Provide the (X, Y) coordinate of the cell's center where the given text is located.  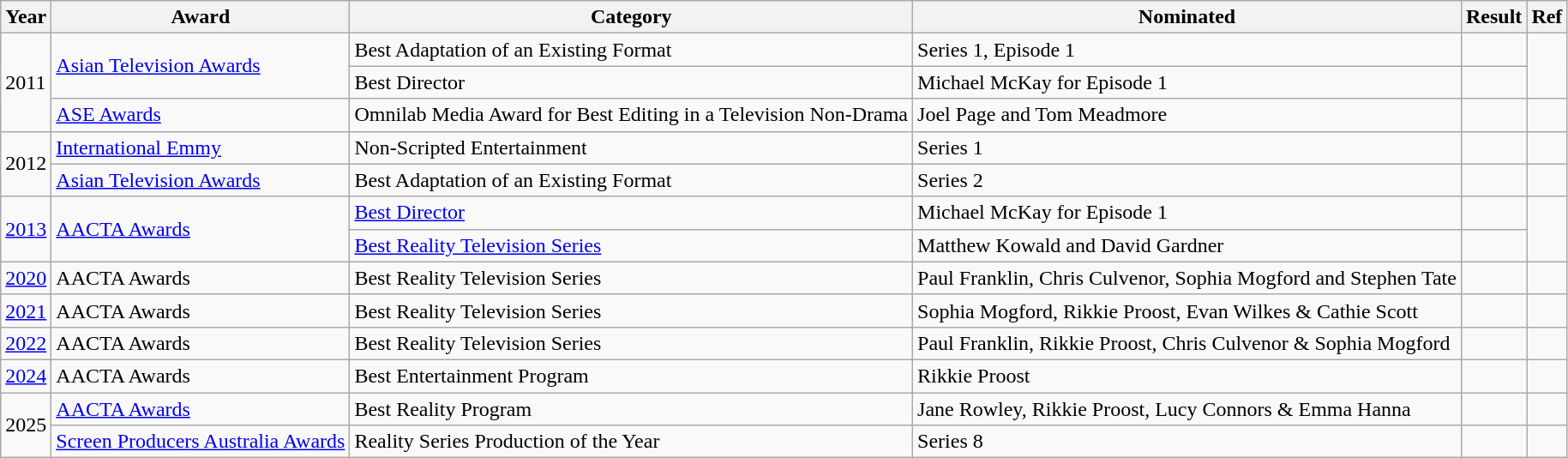
Matthew Kowald and David Gardner (1187, 245)
Jane Rowley, Rikkie Proost, Lucy Connors & Emma Hanna (1187, 409)
Nominated (1187, 17)
ASE Awards (201, 115)
Best Reality Program (631, 409)
2021 (26, 310)
Category (631, 17)
Joel Page and Tom Meadmore (1187, 115)
Series 8 (1187, 442)
2025 (26, 425)
Screen Producers Australia Awards (201, 442)
Sophia Mogford, Rikkie Proost, Evan Wilkes & Cathie Scott (1187, 310)
Series 2 (1187, 180)
2011 (26, 82)
2012 (26, 164)
International Emmy (201, 148)
2013 (26, 229)
Paul Franklin, Chris Culvenor, Sophia Mogford and Stephen Tate (1187, 278)
Non-Scripted Entertainment (631, 148)
Result (1493, 17)
Ref (1547, 17)
Award (201, 17)
Omnilab Media Award for Best Editing in a Television Non-Drama (631, 115)
2020 (26, 278)
Year (26, 17)
Series 1 (1187, 148)
Paul Franklin, Rikkie Proost, Chris Culvenor & Sophia Mogford (1187, 343)
Series 1, Episode 1 (1187, 50)
2022 (26, 343)
Reality Series Production of the Year (631, 442)
Best Entertainment Program (631, 376)
2024 (26, 376)
Rikkie Proost (1187, 376)
